Search for the cell housing the specified text and yield its [X, Y] center coordinate. 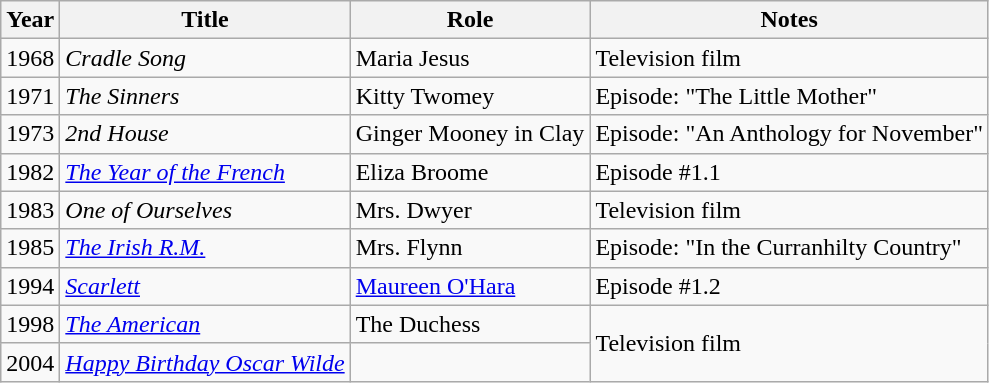
The Irish R.M. [205, 248]
1982 [30, 172]
2004 [30, 362]
Notes [790, 20]
Episode: "In the Curranhilty Country" [790, 248]
Maria Jesus [470, 58]
The Sinners [205, 96]
Episode: "An Anthology for November" [790, 134]
Happy Birthday Oscar Wilde [205, 362]
Kitty Twomey [470, 96]
Title [205, 20]
Mrs. Flynn [470, 248]
Cradle Song [205, 58]
Scarlett [205, 286]
Episode: "The Little Mother" [790, 96]
Role [470, 20]
1998 [30, 324]
Ginger Mooney in Clay [470, 134]
One of Ourselves [205, 210]
1968 [30, 58]
Eliza Broome [470, 172]
The Year of the French [205, 172]
1994 [30, 286]
Episode #1.1 [790, 172]
The Duchess [470, 324]
The American [205, 324]
2nd House [205, 134]
1971 [30, 96]
Maureen O'Hara [470, 286]
1973 [30, 134]
Year [30, 20]
Mrs. Dwyer [470, 210]
1983 [30, 210]
1985 [30, 248]
Episode #1.2 [790, 286]
